Capture the cell that displays the provided text and extract its [x, y] central coordinate. 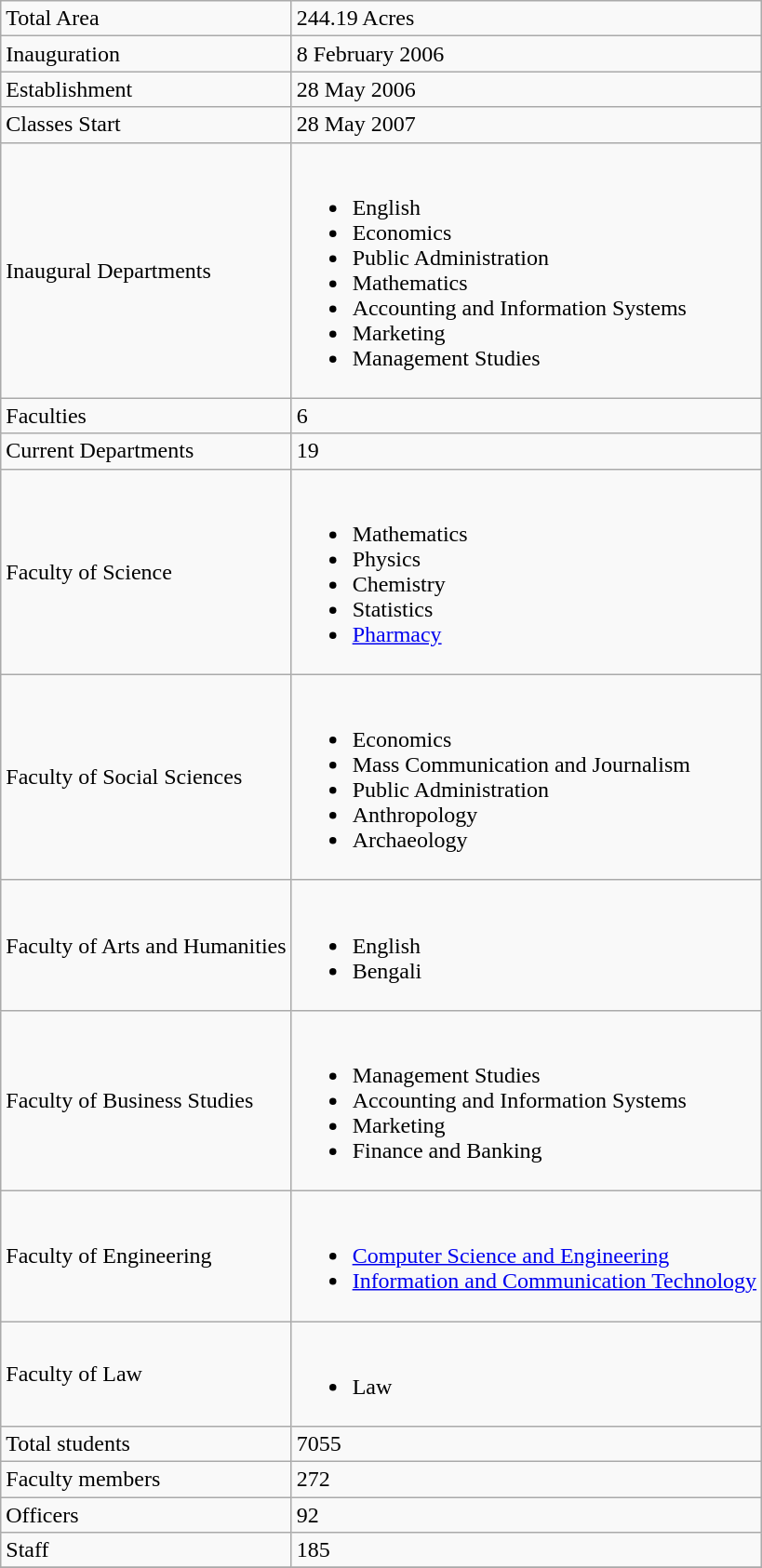
EconomicsMass Communication and JournalismPublic AdministrationAnthropologyArchaeology [527, 777]
Classes Start [146, 125]
Faculty of Law [146, 1373]
6 [527, 416]
Inauguration [146, 54]
Staff [146, 1550]
Computer Science and EngineeringInformation and Communication Technology [527, 1256]
Total Area [146, 19]
MathematicsPhysicsChemistryStatisticsPharmacy [527, 571]
Faculty members [146, 1480]
Faculty of Business Studies [146, 1100]
Establishment [146, 89]
28 May 2006 [527, 89]
Management StudiesAccounting and Information SystemsMarketingFinance and Banking [527, 1100]
Faculty of Social Sciences [146, 777]
Inaugural Departments [146, 270]
Faculty of Engineering [146, 1256]
EnglishBengali [527, 945]
244.19 Acres [527, 19]
Total students [146, 1444]
Officers [146, 1515]
Law [527, 1373]
8 February 2006 [527, 54]
185 [527, 1550]
Faculty of Arts and Humanities [146, 945]
92 [527, 1515]
272 [527, 1480]
19 [527, 451]
Current Departments [146, 451]
28 May 2007 [527, 125]
7055 [527, 1444]
EnglishEconomicsPublic AdministrationMathematicsAccounting and Information SystemsMarketingManagement Studies [527, 270]
Faculty of Science [146, 571]
Faculties [146, 416]
